For the text-containing cell, return its midpoint in (x, y) coordinate format. 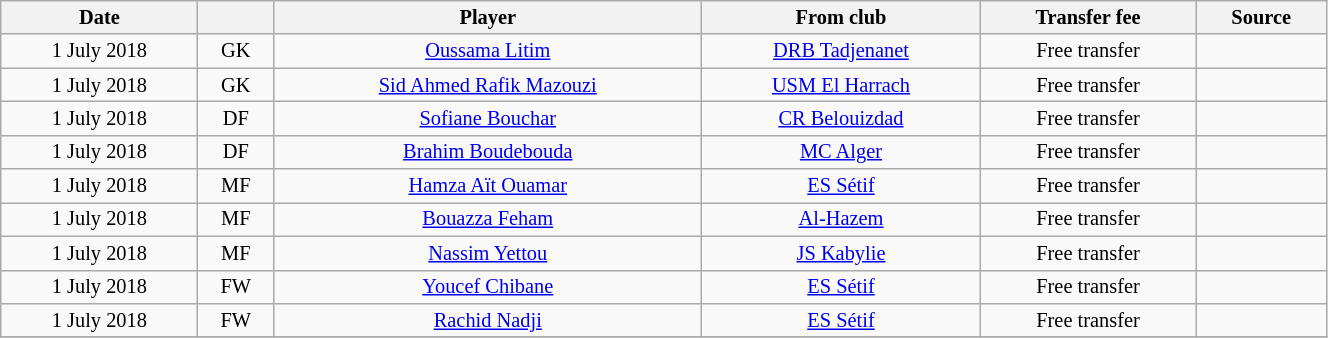
Transfer fee (1088, 17)
Youcef Chibane (488, 287)
From club (841, 17)
Al-Hazem (841, 219)
Source (1261, 17)
CR Belouizdad (841, 118)
Oussama Litim (488, 51)
JS Kabylie (841, 253)
MC Alger (841, 152)
Sofiane Bouchar (488, 118)
Sid Ahmed Rafik Mazouzi (488, 85)
Bouazza Feham (488, 219)
Player (488, 17)
Brahim Boudebouda (488, 152)
DRB Tadjenanet (841, 51)
Rachid Nadji (488, 320)
Nassim Yettou (488, 253)
Hamza Aït Ouamar (488, 186)
USM El Harrach (841, 85)
Date (100, 17)
